Return [X, Y] of the center of cell containing provided text 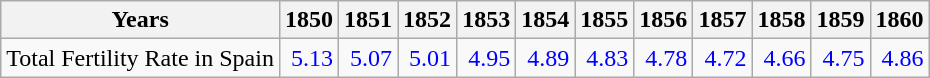
1857 [722, 20]
4.75 [840, 58]
1859 [840, 20]
1858 [782, 20]
1856 [664, 20]
Total Fertility Rate in Spain [140, 58]
1851 [368, 20]
1860 [900, 20]
4.83 [604, 58]
1854 [546, 20]
4.95 [486, 58]
Years [140, 20]
5.01 [428, 58]
4.66 [782, 58]
4.78 [664, 58]
5.13 [308, 58]
1853 [486, 20]
1850 [308, 20]
1855 [604, 20]
4.72 [722, 58]
5.07 [368, 58]
4.86 [900, 58]
1852 [428, 20]
4.89 [546, 58]
